From the cell containing the given text, extract its center point as (x, y) coordinate. 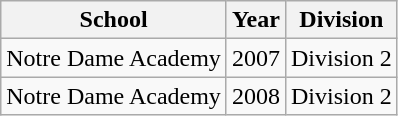
School (114, 20)
Division (341, 20)
Year (256, 20)
2008 (256, 96)
2007 (256, 58)
